Determine the [x, y] coordinate at the center of the cell enclosing the given text.  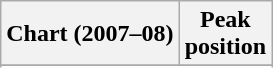
Chart (2007–08) [90, 34]
Peakposition [225, 34]
